Find where the given text appears and provide that cell's center as (x, y) coordinate. 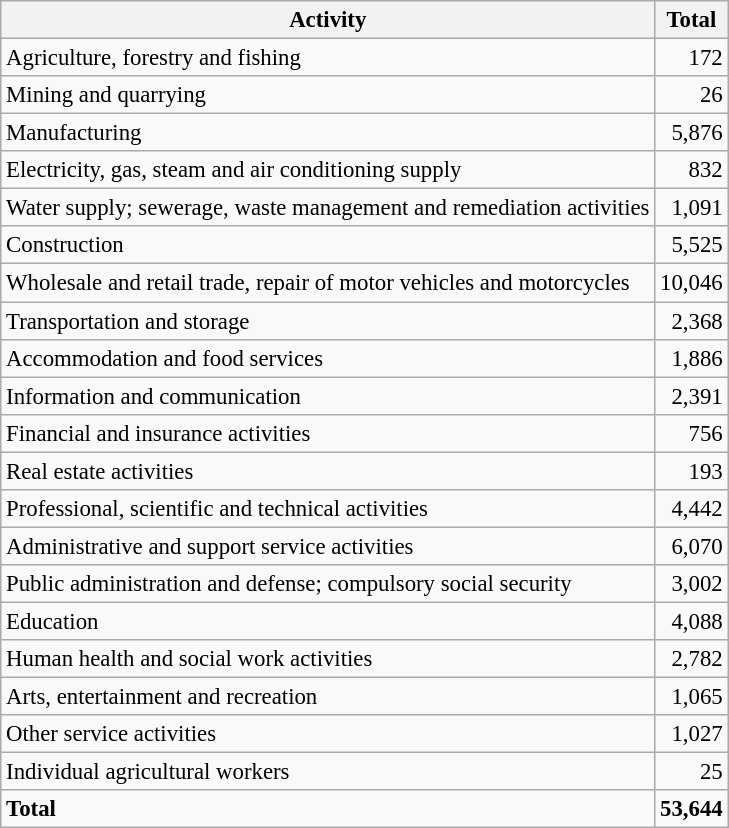
2,391 (692, 396)
3,002 (692, 584)
Public administration and defense; compulsory social security (328, 584)
1,091 (692, 208)
832 (692, 170)
Manufacturing (328, 133)
53,644 (692, 809)
Information and communication (328, 396)
4,442 (692, 509)
10,046 (692, 283)
1,886 (692, 358)
1,027 (692, 734)
Professional, scientific and technical activities (328, 509)
2,368 (692, 321)
756 (692, 433)
172 (692, 58)
6,070 (692, 546)
Agriculture, forestry and fishing (328, 58)
Construction (328, 245)
Other service activities (328, 734)
Mining and quarrying (328, 95)
5,525 (692, 245)
Accommodation and food services (328, 358)
2,782 (692, 659)
Electricity, gas, steam and air conditioning supply (328, 170)
Individual agricultural workers (328, 772)
Human health and social work activities (328, 659)
Activity (328, 20)
1,065 (692, 697)
26 (692, 95)
Arts, entertainment and recreation (328, 697)
Real estate activities (328, 471)
Education (328, 621)
25 (692, 772)
4,088 (692, 621)
Wholesale and retail trade, repair of motor vehicles and motorcycles (328, 283)
Water supply; sewerage, waste management and remediation activities (328, 208)
Administrative and support service activities (328, 546)
Financial and insurance activities (328, 433)
5,876 (692, 133)
193 (692, 471)
Transportation and storage (328, 321)
